Return the (x, y) coordinate for the center point of the cell that contains the specified text.  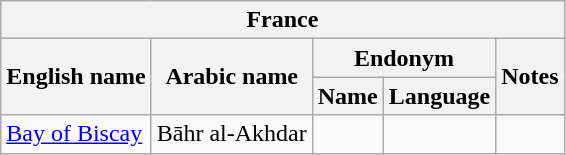
Name (348, 96)
Notes (530, 77)
Bāhr al-Akhdar (232, 134)
Arabic name (232, 77)
Bay of Biscay (76, 134)
English name (76, 77)
Endonym (404, 58)
Language (439, 96)
France (282, 20)
